Determine the [X, Y] coordinate at the center of the cell enclosing the given text.  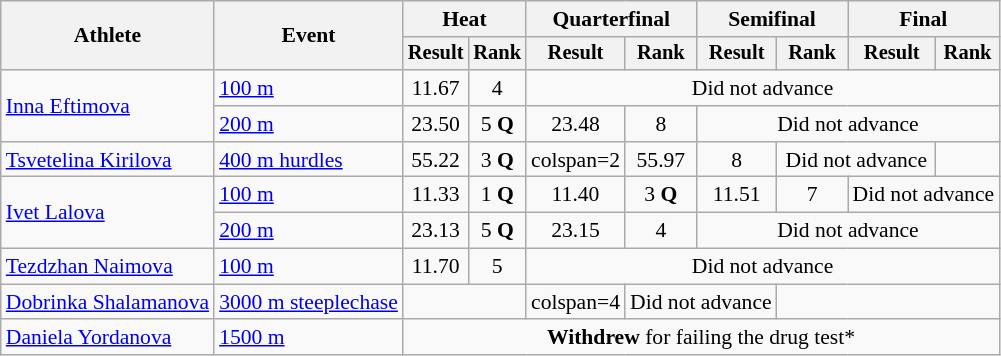
7 [812, 195]
Tsvetelina Kirilova [108, 160]
colspan=4 [576, 302]
Withdrew for failing the drug test* [701, 338]
Tezdzhan Naimova [108, 267]
23.48 [576, 124]
Daniela Yordanova [108, 338]
1500 m [308, 338]
Final [924, 19]
5 [497, 267]
Inna Eftimova [108, 106]
23.15 [576, 231]
Ivet Lalova [108, 212]
11.70 [436, 267]
Athlete [108, 36]
11.51 [737, 195]
Quarterfinal [612, 19]
colspan=2 [576, 160]
Heat [464, 19]
Dobrinka Shalamanova [108, 302]
Event [308, 36]
3000 m steeplechase [308, 302]
11.67 [436, 88]
55.22 [436, 160]
1 Q [497, 195]
23.13 [436, 231]
11.40 [576, 195]
400 m hurdles [308, 160]
55.97 [661, 160]
23.50 [436, 124]
11.33 [436, 195]
Semifinal [772, 19]
